Identify which cell holds the provided text, then report its (X, Y) central coordinate. 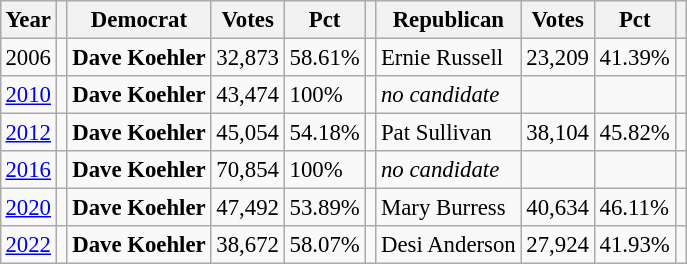
38,672 (248, 245)
45,054 (248, 133)
Year (28, 20)
Desi Anderson (448, 245)
Ernie Russell (448, 57)
2022 (28, 245)
2006 (28, 57)
2010 (28, 95)
40,634 (558, 208)
2012 (28, 133)
27,924 (558, 245)
Democrat (139, 20)
54.18% (324, 133)
46.11% (634, 208)
58.07% (324, 245)
2016 (28, 170)
43,474 (248, 95)
Republican (448, 20)
70,854 (248, 170)
53.89% (324, 208)
2020 (28, 208)
45.82% (634, 133)
Pat Sullivan (448, 133)
41.39% (634, 57)
41.93% (634, 245)
38,104 (558, 133)
58.61% (324, 57)
Mary Burress (448, 208)
32,873 (248, 57)
23,209 (558, 57)
47,492 (248, 208)
